Detect which cell encompasses the target text, then output its (x, y) center coordinate. 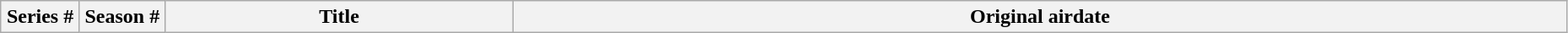
Series # (40, 17)
Title (339, 17)
Season # (121, 17)
Original airdate (1041, 17)
